Detect which cell encompasses the target text, then output its [x, y] center coordinate. 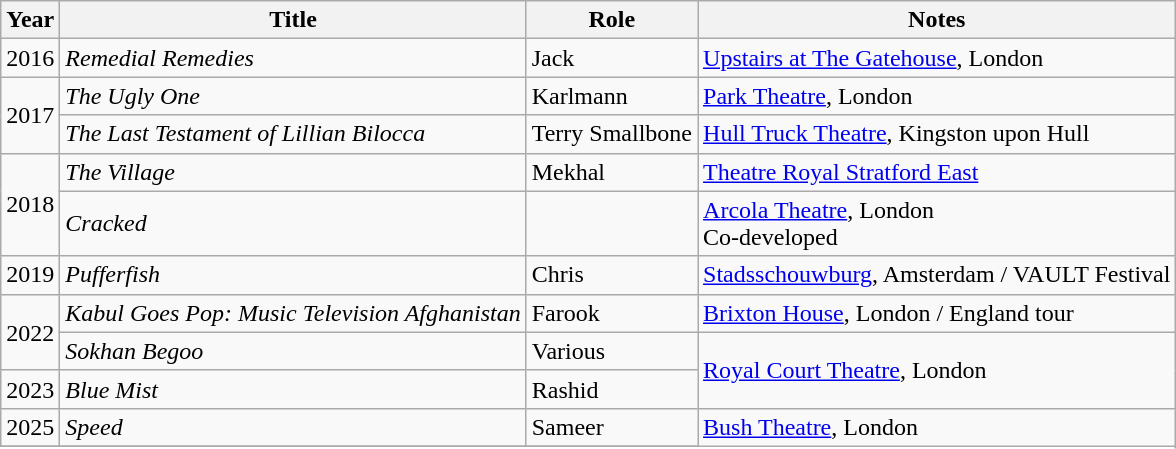
Mekhal [612, 172]
2017 [30, 115]
Rashid [612, 389]
Stadsschouwburg, Amsterdam / VAULT Festival [937, 275]
Pufferfish [293, 275]
Park Theatre, London [937, 96]
Brixton House, London / England tour [937, 313]
Blue Mist [293, 389]
2016 [30, 58]
2025 [30, 427]
Various [612, 351]
Cracked [293, 224]
Sokhan Begoo [293, 351]
Farook [612, 313]
2023 [30, 389]
Year [30, 20]
Bush Theatre, London [937, 427]
Sameer [612, 427]
2018 [30, 204]
Notes [937, 20]
The Village [293, 172]
Title [293, 20]
Remedial Remedies [293, 58]
Karlmann [612, 96]
The Last Testament of Lillian Bilocca [293, 134]
Royal Court Theatre, London [937, 370]
Jack [612, 58]
Role [612, 20]
2022 [30, 332]
Terry Smallbone [612, 134]
Arcola Theatre, LondonCo-developed [937, 224]
Theatre Royal Stratford East [937, 172]
The Ugly One [293, 96]
Speed [293, 427]
Upstairs at The Gatehouse, London [937, 58]
Hull Truck Theatre, Kingston upon Hull [937, 134]
Chris [612, 275]
2019 [30, 275]
Kabul Goes Pop: Music Television Afghanistan [293, 313]
